Pinpoint the cell where the given text exists, returning its [x, y] midpoint coordinate. 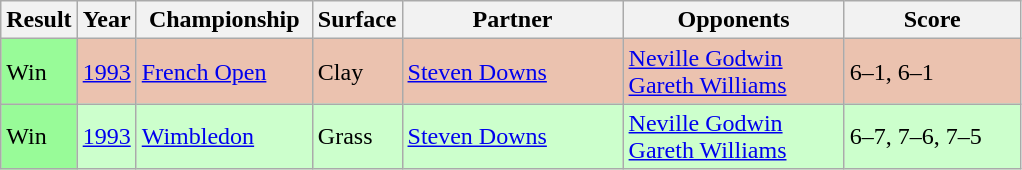
6–7, 7–6, 7–5 [932, 136]
Partner [512, 20]
French Open [224, 72]
Wimbledon [224, 136]
Surface [357, 20]
Score [932, 20]
Clay [357, 72]
6–1, 6–1 [932, 72]
Championship [224, 20]
Opponents [734, 20]
Result [39, 20]
Grass [357, 136]
Year [106, 20]
